Extract the (X, Y) coordinate from the center of the cell holding the provided text.  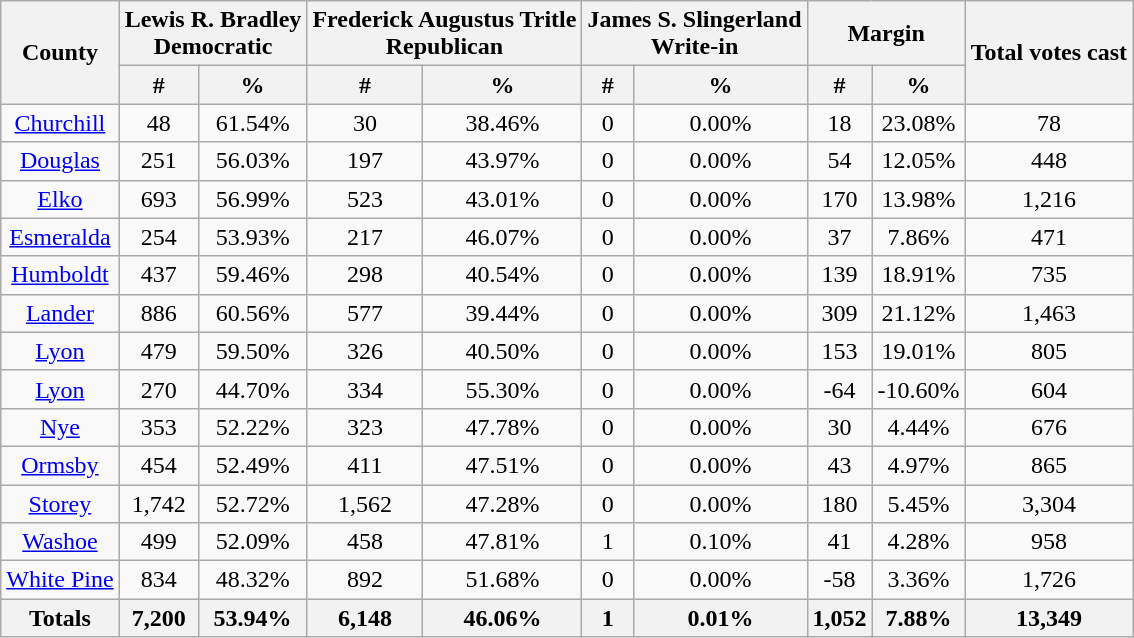
52.22% (252, 427)
499 (158, 542)
676 (1049, 427)
43.01% (502, 199)
892 (365, 580)
479 (158, 351)
Lewis R. BradleyDemocratic (213, 34)
37 (840, 237)
3,304 (1049, 503)
47.81% (502, 542)
White Pine (60, 580)
13.98% (918, 199)
309 (840, 313)
Total votes cast (1049, 52)
Storey (60, 503)
Ormsby (60, 465)
Douglas (60, 161)
3.36% (918, 580)
-64 (840, 389)
7.88% (918, 618)
46.07% (502, 237)
12.05% (918, 161)
1,562 (365, 503)
James S. SlingerlandWrite-in (694, 34)
4.44% (918, 427)
61.54% (252, 123)
51.68% (502, 580)
-58 (840, 580)
865 (1049, 465)
0.10% (720, 542)
5.45% (918, 503)
1,726 (1049, 580)
53.94% (252, 618)
Frederick Augustus TritleRepublican (444, 34)
47.51% (502, 465)
52.09% (252, 542)
411 (365, 465)
60.56% (252, 313)
1,216 (1049, 199)
48 (158, 123)
47.28% (502, 503)
153 (840, 351)
County (60, 52)
Totals (60, 618)
805 (1049, 351)
7.86% (918, 237)
59.50% (252, 351)
41 (840, 542)
958 (1049, 542)
458 (365, 542)
334 (365, 389)
39.44% (502, 313)
886 (158, 313)
Elko (60, 199)
577 (365, 313)
298 (365, 275)
6,148 (365, 618)
46.06% (502, 618)
Esmeralda (60, 237)
38.46% (502, 123)
251 (158, 161)
Washoe (60, 542)
54 (840, 161)
-10.60% (918, 389)
270 (158, 389)
834 (158, 580)
326 (365, 351)
43.97% (502, 161)
Humboldt (60, 275)
4.28% (918, 542)
Nye (60, 427)
323 (365, 427)
7,200 (158, 618)
254 (158, 237)
19.01% (918, 351)
217 (365, 237)
47.78% (502, 427)
56.03% (252, 161)
59.46% (252, 275)
40.54% (502, 275)
48.32% (252, 580)
55.30% (502, 389)
437 (158, 275)
693 (158, 199)
735 (1049, 275)
43 (840, 465)
523 (365, 199)
4.97% (918, 465)
353 (158, 427)
170 (840, 199)
52.49% (252, 465)
78 (1049, 123)
1,052 (840, 618)
53.93% (252, 237)
21.12% (918, 313)
454 (158, 465)
40.50% (502, 351)
52.72% (252, 503)
Churchill (60, 123)
471 (1049, 237)
1,742 (158, 503)
1,463 (1049, 313)
604 (1049, 389)
44.70% (252, 389)
13,349 (1049, 618)
448 (1049, 161)
23.08% (918, 123)
18 (840, 123)
139 (840, 275)
Lander (60, 313)
Margin (886, 34)
180 (840, 503)
18.91% (918, 275)
56.99% (252, 199)
197 (365, 161)
0.01% (720, 618)
